Detect which cell encompasses the target text, then output its [x, y] center coordinate. 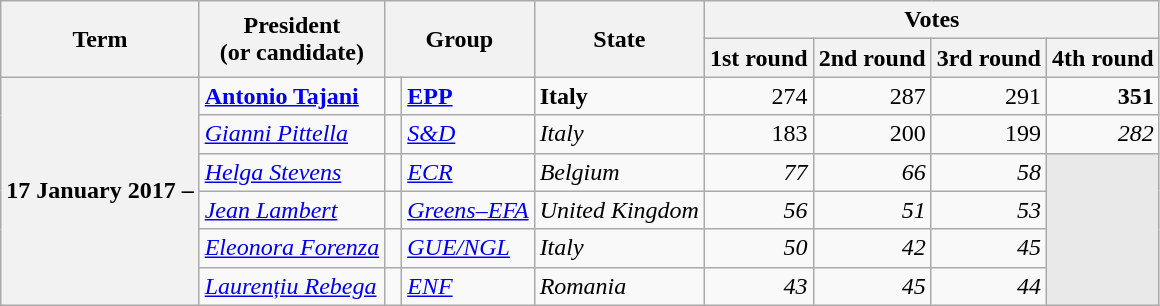
GUE/NGL [468, 248]
43 [758, 286]
200 [872, 134]
Romania [619, 286]
State [619, 39]
Laurențiu Rebega [292, 286]
17 January 2017 – [100, 191]
51 [872, 210]
Greens–EFA [468, 210]
44 [988, 286]
Antonio Tajani [292, 96]
199 [988, 134]
183 [758, 134]
274 [758, 96]
ENF [468, 286]
Term [100, 39]
77 [758, 172]
Eleonora Forenza [292, 248]
53 [988, 210]
58 [988, 172]
56 [758, 210]
3rd round [988, 58]
Gianni Pittella [292, 134]
United Kingdom [619, 210]
Jean Lambert [292, 210]
Belgium [619, 172]
Group [460, 39]
Helga Stevens [292, 172]
4th round [1104, 58]
1st round [758, 58]
351 [1104, 96]
President(or candidate) [292, 39]
42 [872, 248]
ECR [468, 172]
291 [988, 96]
66 [872, 172]
S&D [468, 134]
287 [872, 96]
282 [1104, 134]
Votes [932, 20]
50 [758, 248]
2nd round [872, 58]
EPP [468, 96]
